From the cell containing the given text, extract its center point as [x, y] coordinate. 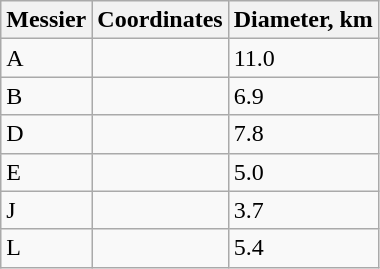
A [46, 58]
E [46, 172]
D [46, 134]
5.4 [303, 248]
7.8 [303, 134]
J [46, 210]
Messier [46, 20]
B [46, 96]
3.7 [303, 210]
5.0 [303, 172]
11.0 [303, 58]
Diameter, km [303, 20]
6.9 [303, 96]
L [46, 248]
Coordinates [160, 20]
